Output the (X, Y) coordinate of the center of the cell containing the given text.  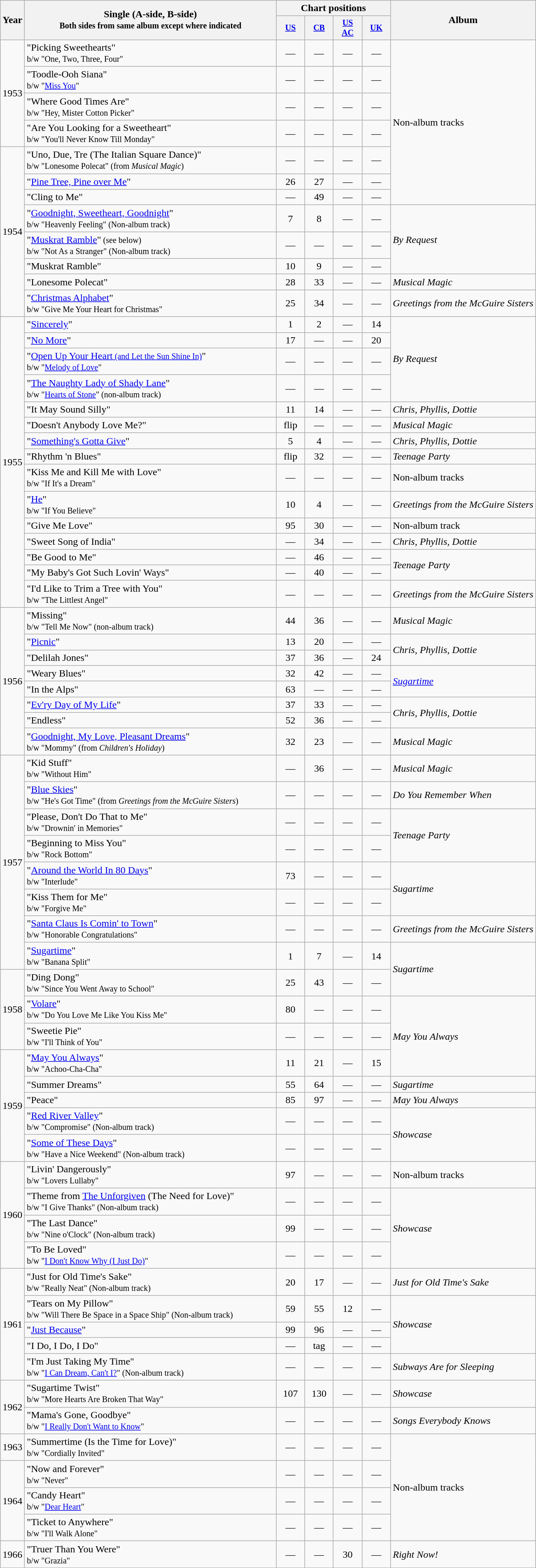
"May You Always"b/w "Achoo-Cha-Cha" (151, 1063)
"Ev'ry Day of My Life" (151, 705)
"Doesn't Anybody Love Me?" (151, 425)
85 (291, 1100)
"I'd Like to Trim a Tree with You"b/w "The Littlest Angel" (151, 594)
Album (463, 20)
96 (319, 1330)
"Volare"b/w "Do You Love Me Like You Kiss Me" (151, 1010)
"I Do, I Do, I Do" (151, 1346)
"Muskrat Ramble" (151, 266)
107 (291, 1393)
"Just for Old Time's Sake"b/w "Really Neat" (Non-album track) (151, 1282)
Non-album track (463, 526)
"Picnic" (151, 642)
49 (319, 197)
"Summertime (Is the Time for Love)"b/w "Cordially Invited" (151, 1447)
13 (291, 642)
1960 (12, 1215)
73 (291, 875)
"Weary Blues" (151, 673)
"Give Me Love" (151, 526)
5 (291, 441)
"Missing"b/w "Tell Me Now" (non-album track) (151, 621)
40 (319, 573)
tag (319, 1346)
15 (376, 1063)
26 (291, 182)
"Truer Than You Were"b/w "Grazia" (151, 1554)
"Sweetie Pie"b/w "I'll Think of You" (151, 1036)
1959 (12, 1105)
"It May Sound Silly" (151, 409)
"Ding Dong"b/w "Since You Went Away to School" (151, 982)
"Christmas Alphabet"b/w "Give Me Your Heart for Christmas" (151, 303)
"Mama's Gone, Goodbye"b/w "I Really Don't Want to Know" (151, 1421)
43 (319, 982)
CB (319, 28)
"He"b/w "If You Believe" (151, 505)
"No More" (151, 340)
Songs Everybody Knows (463, 1421)
USAC (347, 28)
"Lonesome Polecat" (151, 282)
42 (319, 673)
"Goodnight, Sweetheart, Goodnight"b/w "Heavenly Feeling" (Non-album track) (151, 218)
80 (291, 1010)
"In the Alps" (151, 689)
"Please, Don't Do That to Me"b/w "Drownin' in Memories" (151, 822)
1954 (12, 232)
23 (319, 741)
2 (319, 324)
Do You Remember When (463, 796)
1964 (12, 1500)
"Open Up Your Heart (and Let the Sun Shine In)"b/w "Melody of Love" (151, 362)
8 (319, 218)
130 (319, 1393)
"Sweet Song of India" (151, 541)
24 (376, 658)
"The Naughty Lady of Shady Lane"b/w "Hearts of Stone" (non-album track) (151, 388)
"Some of These Days"b/w "Have a Nice Weekend" (Non-album track) (151, 1148)
Single (A-side, B-side)Both sides from same album except where indicated (151, 20)
"Summer Dreams" (151, 1084)
"Delilah Jones" (151, 658)
US (291, 28)
"Sugartime Twist"b/w "More Hearts Are Broken That Way" (151, 1393)
1963 (12, 1447)
46 (319, 557)
"Sugartime"b/w "Banana Split" (151, 956)
"Just Because" (151, 1330)
1957 (12, 862)
1956 (12, 681)
9 (319, 266)
1962 (12, 1407)
"Rhythm 'n Blues" (151, 456)
Right Now! (463, 1554)
"Toodle-Ooh Siana"b/w "Miss You" (151, 80)
1958 (12, 1010)
"Be Good to Me" (151, 557)
"Ticket to Anywhere"b/w "I'll Walk Alone" (151, 1528)
63 (291, 689)
"To Be Loved"b/w "I Don't Know Why (I Just Do)" (151, 1255)
"Theme from The Unforgiven (The Need for Love)"b/w "I Give Thanks" (Non-album track) (151, 1202)
59 (291, 1309)
Just for Old Time's Sake (463, 1282)
"Goodnight, My Love, Pleasant Dreams"b/w "Mommy" (from Children's Holiday) (151, 741)
95 (291, 526)
"Beginning to Miss You"b/w "Rock Bottom" (151, 849)
"Santa Claus Is Comin' to Town"b/w "Honorable Congratulations" (151, 929)
1955 (12, 462)
Chart positions (333, 8)
"Candy Heart"b/w "Dear Heart" (151, 1500)
"Tears on My Pillow"b/w "Will There Be Space in a Space Ship" (Non-album track) (151, 1309)
"Muskrat Ramble" (see below)b/w "Not As a Stranger" (Non-album track) (151, 245)
1953 (12, 93)
1966 (12, 1554)
"Kiss Me and Kill Me with Love"b/w "If It's a Dream" (151, 478)
"Blue Skies"b/w "He's Got Time" (from Greetings from the McGuire Sisters) (151, 796)
"Livin' Dangerously"b/w "Lovers Lullaby" (151, 1174)
"Kid Stuff"b/w "Without Him" (151, 768)
"Where Good Times Are"b/w "Hey, Mister Cotton Picker" (151, 106)
1961 (12, 1324)
"My Baby's Got Such Lovin' Ways" (151, 573)
"Picking Sweethearts"b/w "One, Two, Three, Four" (151, 53)
"Red River Valley"b/w "Compromise" (Non-album track) (151, 1121)
"The Last Dance"b/w "Nine o'Clock" (Non-album track) (151, 1229)
64 (319, 1084)
"Cling to Me" (151, 197)
"Sincerely" (151, 324)
"Are You Looking for a Sweetheart"b/w "You'll Never Know Till Monday" (151, 133)
"Kiss Them for Me"b/w "Forgive Me" (151, 903)
"Pine Tree, Pine over Me" (151, 182)
27 (319, 182)
44 (291, 621)
"Something's Gotta Give" (151, 441)
"Peace" (151, 1100)
12 (347, 1309)
UK (376, 28)
Subways Are for Sleeping (463, 1367)
21 (319, 1063)
"I'm Just Taking My Time"b/w "I Can Dream, Can't I?" (Non-album track) (151, 1367)
"Now and Forever"b/w "Never" (151, 1474)
"Endless" (151, 720)
Year (12, 20)
28 (291, 282)
52 (291, 720)
"Uno, Due, Tre (The Italian Square Dance)"b/w "Lonesome Polecat" (from Musical Magic) (151, 161)
"Around the World In 80 Days"b/w "Interlude" (151, 875)
